Search for the cell housing the specified text and yield its [X, Y] center coordinate. 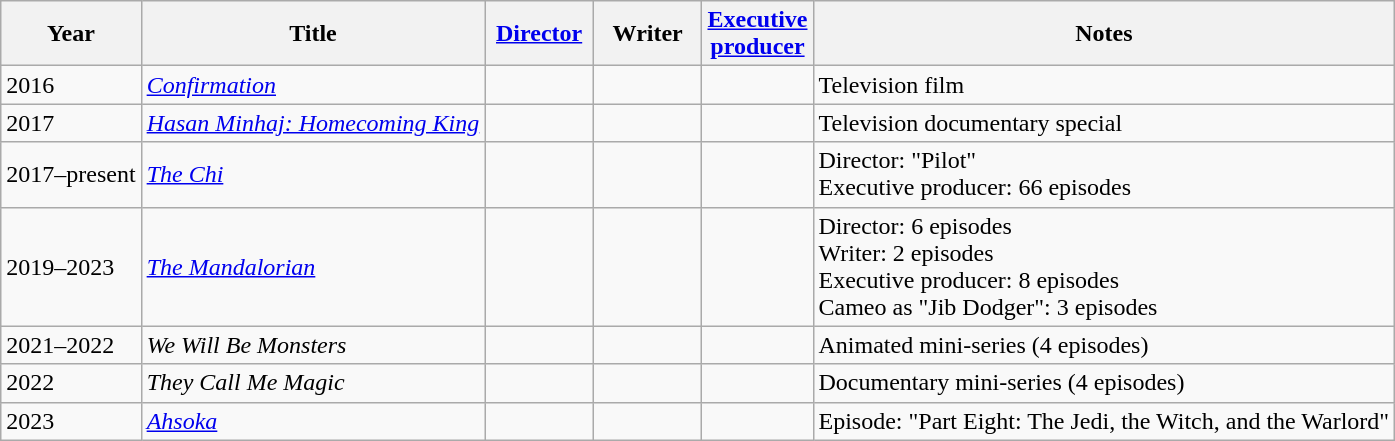
2021–2022 [71, 345]
Documentary mini-series (4 episodes) [1104, 383]
They Call Me Magic [313, 383]
2016 [71, 85]
Confirmation [313, 85]
Year [71, 34]
2022 [71, 383]
2023 [71, 421]
Ahsoka [313, 421]
Director [540, 34]
Television film [1104, 85]
Notes [1104, 34]
Television documentary special [1104, 123]
2017–present [71, 174]
Executiveproducer [758, 34]
Animated mini-series (4 episodes) [1104, 345]
Director: 6 episodesWriter: 2 episodesExecutive producer: 8 episodesCameo as "Jib Dodger": 3 episodes [1104, 266]
Title [313, 34]
Episode: "Part Eight: The Jedi, the Witch, and the Warlord" [1104, 421]
2017 [71, 123]
We Will Be Monsters [313, 345]
Hasan Minhaj: Homecoming King [313, 123]
The Chi [313, 174]
2019–2023 [71, 266]
Writer [648, 34]
Director: "Pilot"Executive producer: 66 episodes [1104, 174]
The Mandalorian [313, 266]
